Provide the [x, y] coordinate of the cell's center where the given text is located.  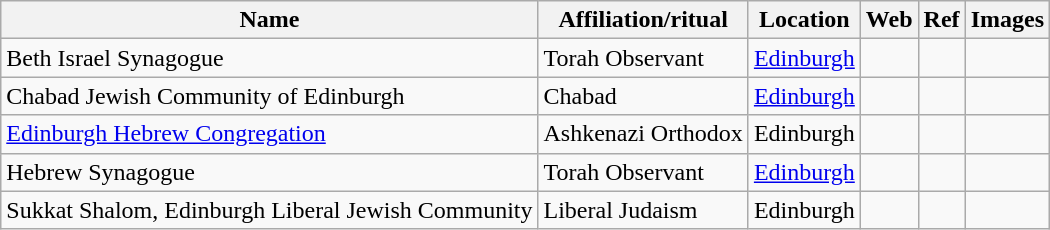
Name [270, 20]
Location [804, 20]
Hebrew Synagogue [270, 172]
Liberal Judaism [643, 210]
Beth Israel Synagogue [270, 58]
Edinburgh Hebrew Congregation [270, 134]
Chabad Jewish Community of Edinburgh [270, 96]
Chabad [643, 96]
Ashkenazi Orthodox [643, 134]
Sukkat Shalom, Edinburgh Liberal Jewish Community [270, 210]
Images [1007, 20]
Web [889, 20]
Affiliation/ritual [643, 20]
Ref [942, 20]
